Return (X, Y) of the center of cell containing provided text 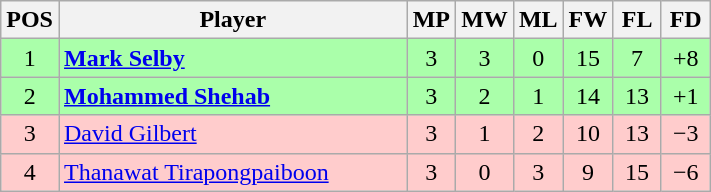
7 (638, 58)
14 (588, 96)
Thanawat Tirapongpaiboon (232, 172)
POS (30, 20)
MW (485, 20)
Mark Selby (232, 58)
FD (686, 20)
ML (538, 20)
10 (588, 134)
9 (588, 172)
David Gilbert (232, 134)
4 (30, 172)
−6 (686, 172)
FW (588, 20)
+1 (686, 96)
MP (432, 20)
−3 (686, 134)
Player (232, 20)
FL (638, 20)
+8 (686, 58)
Mohammed Shehab (232, 96)
